Pinpoint the cell where the given text exists, returning its [x, y] midpoint coordinate. 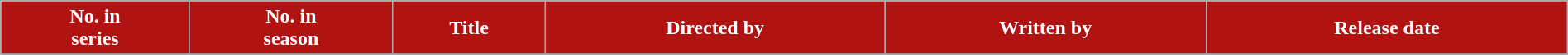
Release date [1388, 28]
No. inseries [96, 28]
No. inseason [291, 28]
Written by [1045, 28]
Directed by [715, 28]
Title [470, 28]
